Search for the cell housing the specified text and yield its (x, y) center coordinate. 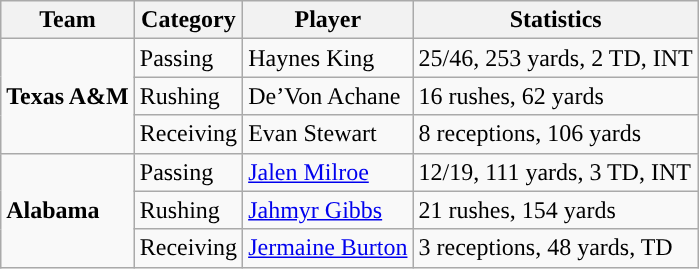
Jalen Milroe (328, 172)
21 rushes, 154 yards (556, 210)
Haynes King (328, 58)
Texas A&M (68, 96)
Jahmyr Gibbs (328, 210)
16 rushes, 62 yards (556, 96)
Team (68, 20)
Evan Stewart (328, 134)
Statistics (556, 20)
Category (188, 20)
12/19, 111 yards, 3 TD, INT (556, 172)
3 receptions, 48 yards, TD (556, 248)
8 receptions, 106 yards (556, 134)
25/46, 253 yards, 2 TD, INT (556, 58)
Jermaine Burton (328, 248)
Alabama (68, 210)
De’Von Achane (328, 96)
Player (328, 20)
